Locate the cell with the specified text and output its (X, Y) center coordinate. 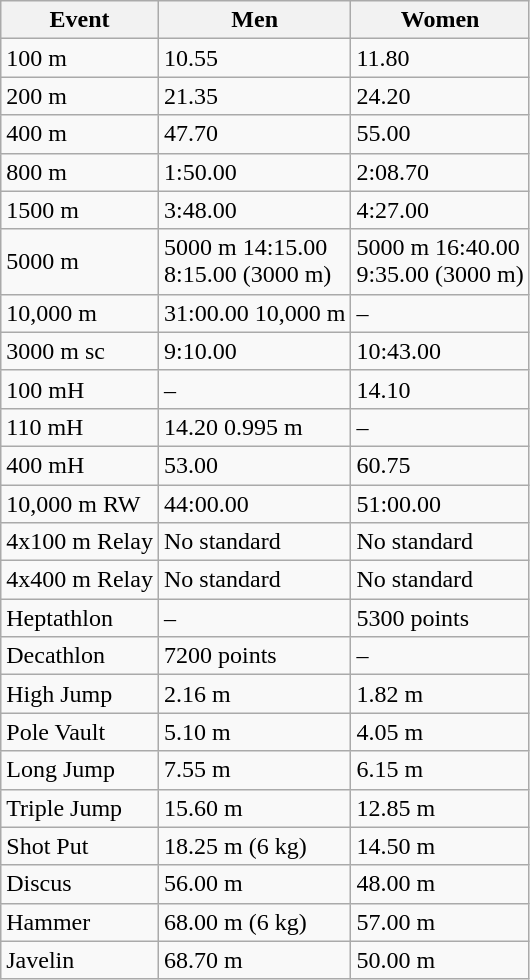
Pole Vault (80, 732)
Hammer (80, 922)
7200 points (254, 656)
High Jump (80, 694)
3000 m sc (80, 351)
4:27.00 (440, 210)
51:00.00 (440, 503)
400 mH (80, 465)
800 m (80, 172)
5000 m 14:15.00 8:15.00 (3000 m) (254, 262)
Javelin (80, 960)
Heptathlon (80, 618)
10,000 m RW (80, 503)
4.05 m (440, 732)
9:10.00 (254, 351)
1.82 m (440, 694)
1:50.00 (254, 172)
68.00 m (6 kg) (254, 922)
Decathlon (80, 656)
100 mH (80, 389)
Discus (80, 884)
3:48.00 (254, 210)
55.00 (440, 134)
5300 points (440, 618)
400 m (80, 134)
2.16 m (254, 694)
44:00.00 (254, 503)
5000 m (80, 262)
7.55 m (254, 770)
18.25 m (6 kg) (254, 846)
4x400 m Relay (80, 580)
Triple Jump (80, 808)
Shot Put (80, 846)
5.10 m (254, 732)
15.60 m (254, 808)
14.10 (440, 389)
10.55 (254, 58)
47.70 (254, 134)
56.00 m (254, 884)
14.20 0.995 m (254, 427)
200 m (80, 96)
57.00 m (440, 922)
Women (440, 20)
110 mH (80, 427)
53.00 (254, 465)
60.75 (440, 465)
10:43.00 (440, 351)
50.00 m (440, 960)
2:08.70 (440, 172)
4x100 m Relay (80, 542)
48.00 m (440, 884)
Men (254, 20)
10,000 m (80, 313)
Event (80, 20)
31:00.00 10,000 m (254, 313)
21.35 (254, 96)
14.50 m (440, 846)
6.15 m (440, 770)
5000 m 16:40.00 9:35.00 (3000 m) (440, 262)
11.80 (440, 58)
24.20 (440, 96)
68.70 m (254, 960)
1500 m (80, 210)
100 m (80, 58)
Long Jump (80, 770)
12.85 m (440, 808)
